Pinpoint the cell where the given text exists, returning its [X, Y] midpoint coordinate. 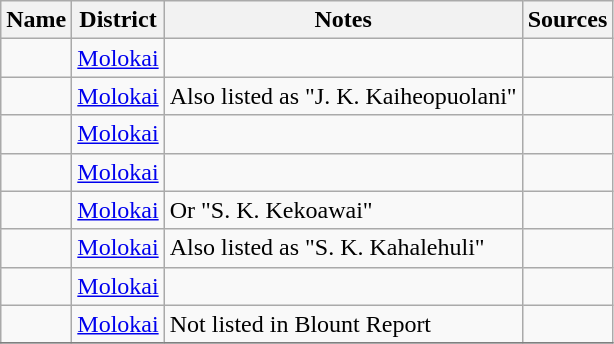
Notes [343, 20]
District [118, 20]
Also listed as "S. K. Kahalehuli" [343, 248]
Not listed in Blount Report [343, 324]
Or "S. K. Kekoawai" [343, 210]
Also listed as "J. K. Kaiheopuolani" [343, 96]
Name [36, 20]
Sources [568, 20]
